Return the [x, y] coordinate for the center point of the cell that contains the specified text.  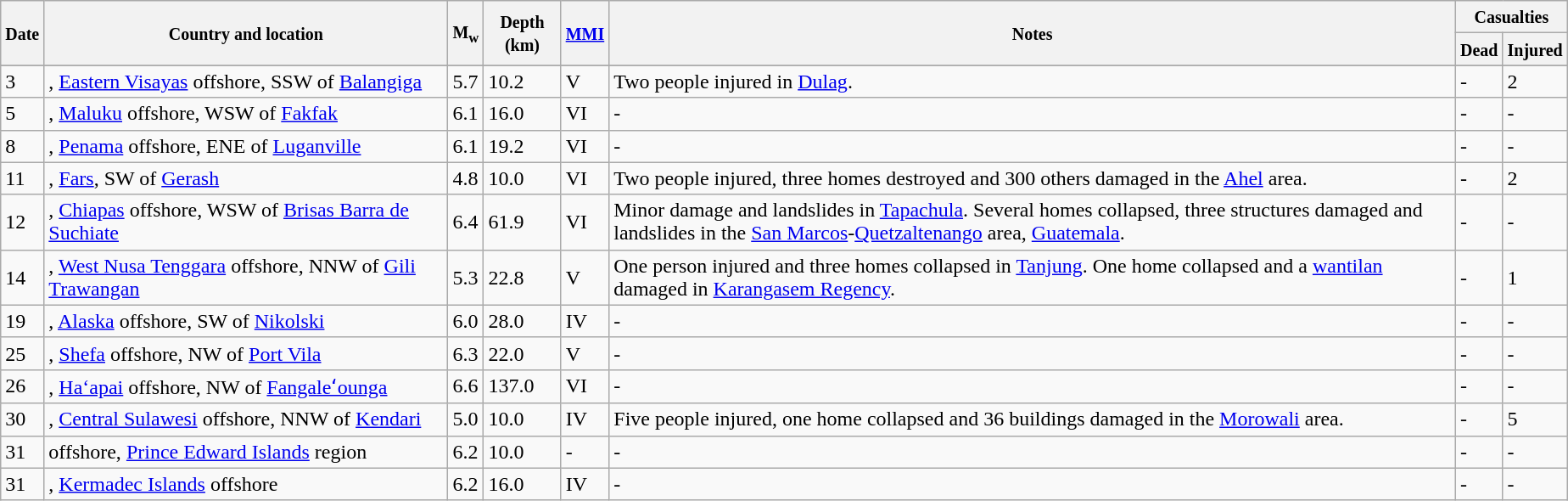
MMI [585, 33]
6.3 [466, 353]
, West Nusa Tenggara offshore, NNW of Gili Trawangan [246, 277]
28.0 [523, 321]
, Chiapas offshore, WSW of Brisas Barra de Suchiate [246, 222]
19 [22, 321]
, Maluku offshore, WSW of Fakfak [246, 114]
4.8 [466, 178]
Dead [1479, 49]
1 [1535, 277]
, Alaska offshore, SW of Nikolski [246, 321]
22.8 [523, 277]
Date [22, 33]
, Ha‘apai offshore, NW of Fangaleʻounga [246, 386]
Casualties [1511, 17]
Country and location [246, 33]
11 [22, 178]
30 [22, 419]
6.4 [466, 222]
, Shefa offshore, NW of Port Vila [246, 353]
, Kermadec Islands offshore [246, 484]
, Eastern Visayas offshore, SSW of Balangiga [246, 82]
5.3 [466, 277]
6.0 [466, 321]
5.0 [466, 419]
Two people injured in Dulag. [1033, 82]
Depth (km) [523, 33]
offshore, Prince Edward Islands region [246, 452]
, Fars, SW of Gerash [246, 178]
8 [22, 146]
25 [22, 353]
One person injured and three homes collapsed in Tanjung. One home collapsed and a wantilan damaged in Karangasem Regency. [1033, 277]
137.0 [523, 386]
5.7 [466, 82]
Injured [1535, 49]
14 [22, 277]
3 [22, 82]
Mw [466, 33]
12 [22, 222]
19.2 [523, 146]
10.2 [523, 82]
26 [22, 386]
6.6 [466, 386]
Two people injured, three homes destroyed and 300 others damaged in the Ahel area. [1033, 178]
, Central Sulawesi offshore, NNW of Kendari [246, 419]
, Penama offshore, ENE of Luganville [246, 146]
Five people injured, one home collapsed and 36 buildings damaged in the Morowali area. [1033, 419]
Notes [1033, 33]
61.9 [523, 222]
22.0 [523, 353]
